Scan for the cell matching the given text and deliver its (X, Y) coordinate at center. 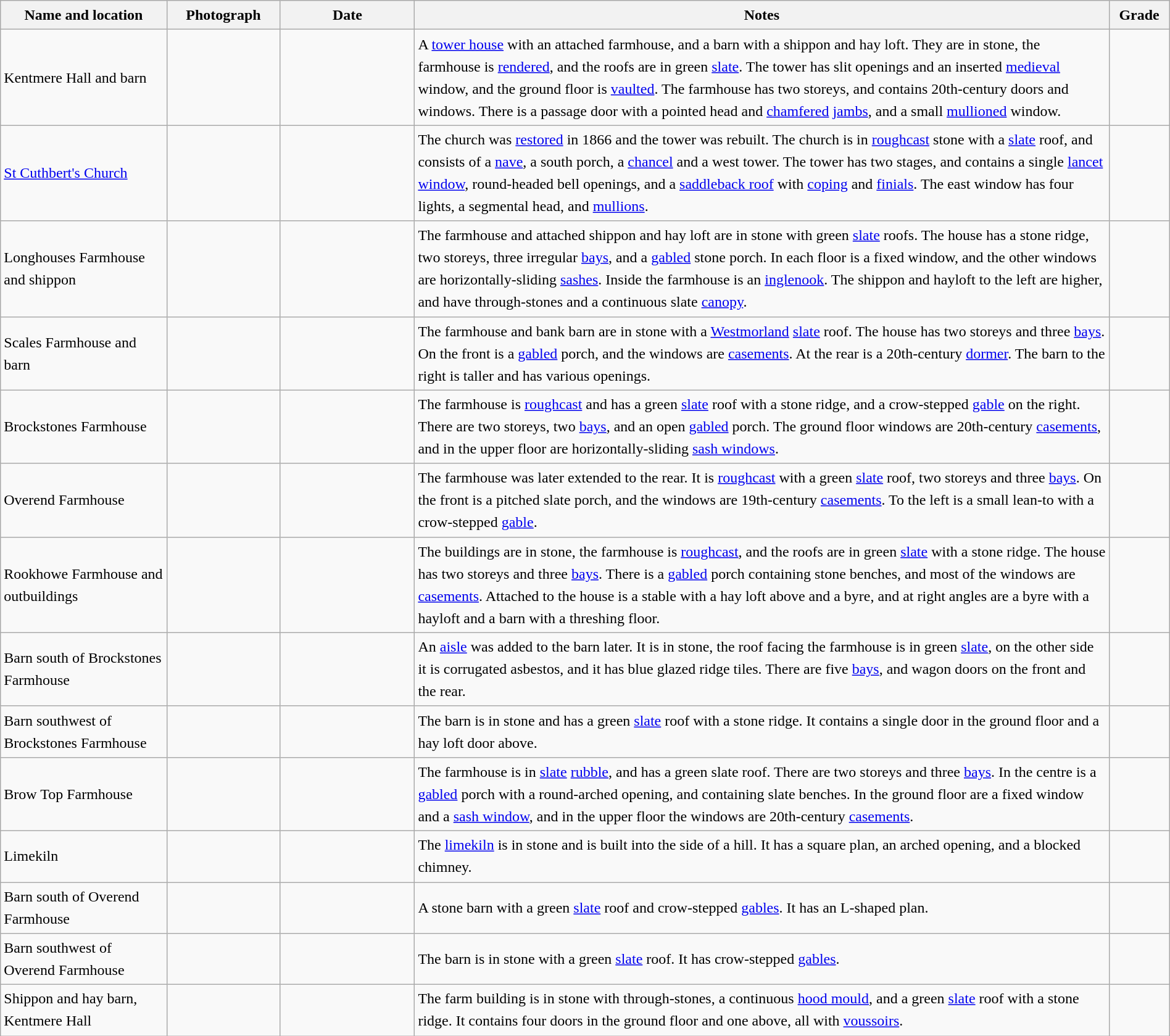
Barn southwest of Brockstones Farmhouse (84, 732)
The limekiln is in stone and is built into the side of a hill. It has a square plan, an arched opening, and a blocked chimney. (761, 856)
Date (347, 15)
St Cuthbert's Church (84, 173)
Grade (1139, 15)
Brockstones Farmhouse (84, 427)
Scales Farmhouse and barn (84, 353)
A stone barn with a green slate roof and crow-stepped gables. It has an L-shaped plan. (761, 908)
Longhouses Farmhouse and shippon (84, 269)
The barn is in stone and has a green slate roof with a stone ridge. It contains a single door in the ground floor and a hay loft door above. (761, 732)
Notes (761, 15)
Barn southwest of Overend Farmhouse (84, 959)
Name and location (84, 15)
Rookhowe Farmhouse and outbuildings (84, 585)
The barn is in stone with a green slate roof. It has crow-stepped gables. (761, 959)
Limekiln (84, 856)
Overend Farmhouse (84, 500)
Kentmere Hall and barn (84, 78)
Barn south of Overend Farmhouse (84, 908)
Photograph (223, 15)
Brow Top Farmhouse (84, 794)
Barn south of Brockstones Farmhouse (84, 669)
Shippon and hay barn, Kentmere Hall (84, 1011)
